Pinpoint the cell where the given text exists, returning its [x, y] midpoint coordinate. 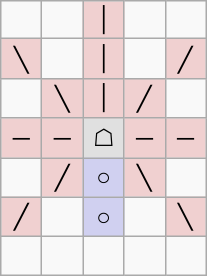
☖ [104, 138]
